Return (x, y) of the center of cell containing provided text 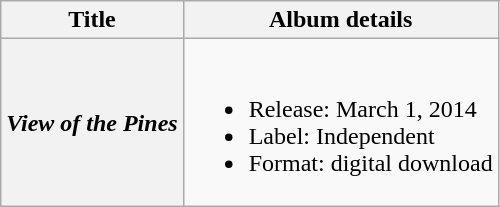
View of the Pines (92, 122)
Title (92, 20)
Album details (340, 20)
Release: March 1, 2014Label: IndependentFormat: digital download (340, 122)
